Locate the cell with the specified text and output its (X, Y) center coordinate. 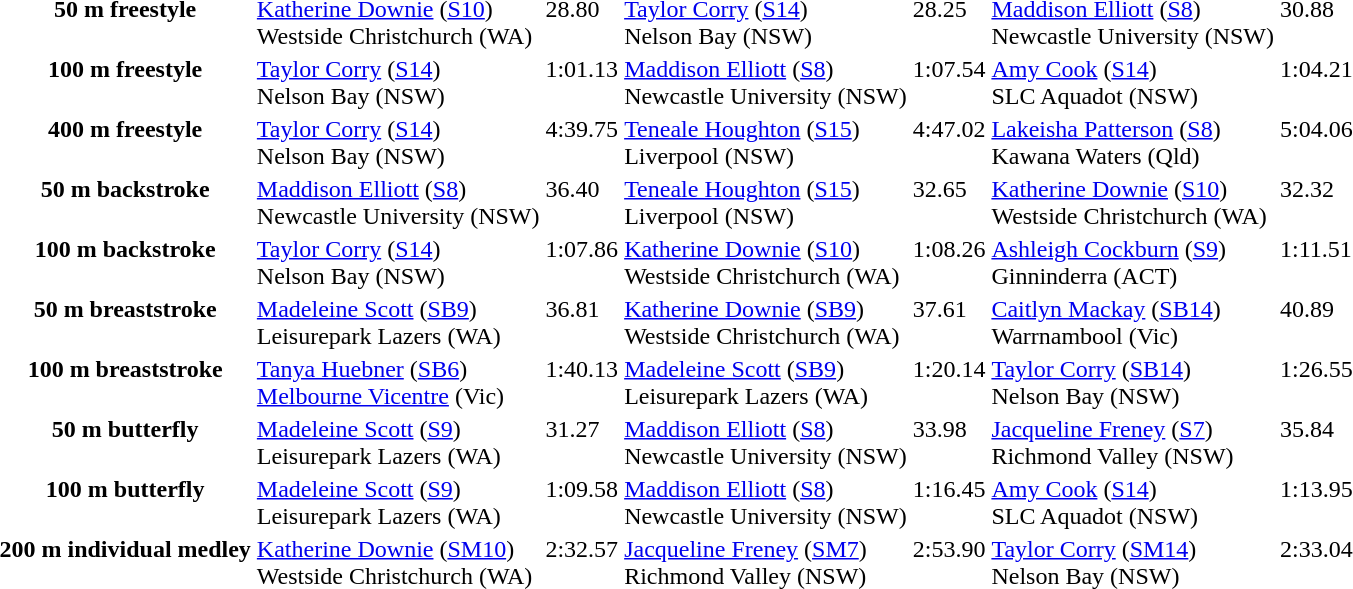
1:07.86 (582, 262)
1:16.45 (949, 502)
Taylor Corry (SB14)Nelson Bay (NSW) (1133, 382)
37.61 (949, 322)
1:40.13 (582, 382)
Tanya Huebner (SB6)Melbourne Vicentre (Vic) (398, 382)
36.40 (582, 202)
36.81 (582, 322)
1:09.58 (582, 502)
Jacqueline Freney (S7)Richmond Valley (NSW) (1133, 442)
32.65 (949, 202)
4:47.02 (949, 142)
Caitlyn Mackay (SB14)Warrnambool (Vic) (1133, 322)
4:39.75 (582, 142)
1:20.14 (949, 382)
Ashleigh Cockburn (S9)Ginninderra (ACT) (1133, 262)
33.98 (949, 442)
1:08.26 (949, 262)
Katherine Downie (SB9)Westside Christchurch (WA) (766, 322)
1:01.13 (582, 82)
31.27 (582, 442)
1:07.54 (949, 82)
Lakeisha Patterson (S8)Kawana Waters (Qld) (1133, 142)
